Return (x, y) of the center of cell containing provided text 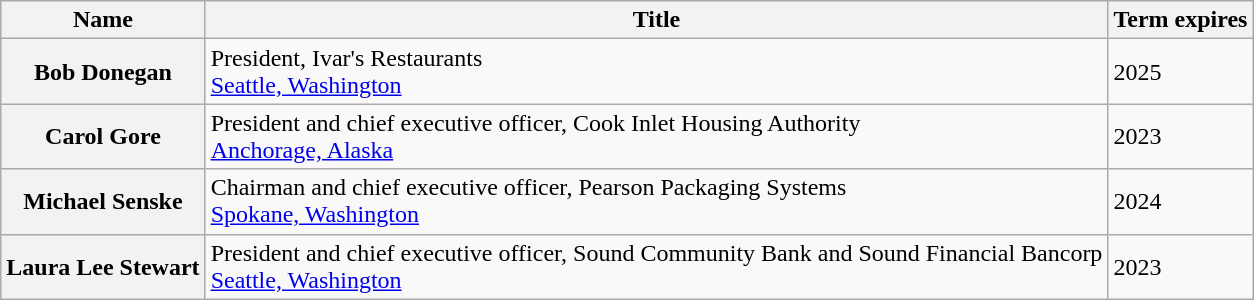
2025 (1180, 72)
President and chief executive officer, Sound Community Bank and Sound Financial BancorpSeattle, Washington (656, 266)
Term expires (1180, 20)
Carol Gore (103, 136)
Title (656, 20)
Name (103, 20)
President, Ivar's RestaurantsSeattle, Washington (656, 72)
Chairman and chief executive officer, Pearson Packaging SystemsSpokane, Washington (656, 202)
Laura Lee Stewart (103, 266)
Bob Donegan (103, 72)
President and chief executive officer, Cook Inlet Housing AuthorityAnchorage, Alaska (656, 136)
Michael Senske (103, 202)
2024 (1180, 202)
